Search for the cell housing the specified text and yield its (X, Y) center coordinate. 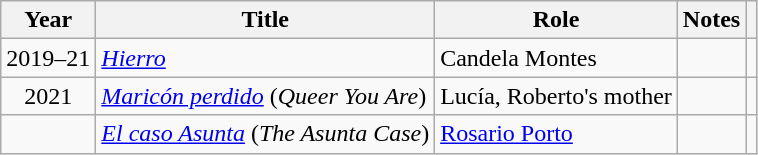
Year (48, 20)
Hierro (266, 58)
Lucía, Roberto's mother (556, 96)
2021 (48, 96)
2019–21 (48, 58)
Title (266, 20)
Candela Montes (556, 58)
El caso Asunta (The Asunta Case) (266, 134)
Maricón perdido (Queer You Are) (266, 96)
Role (556, 20)
Rosario Porto (556, 134)
Notes (711, 20)
